For the text-containing cell, return its midpoint in (x, y) coordinate format. 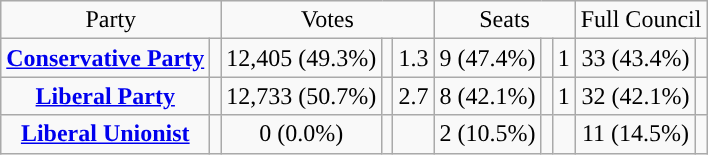
Votes (328, 20)
Liberal Party (106, 96)
32 (42.1%) (636, 96)
2 (10.5%) (488, 134)
9 (47.4%) (488, 58)
12,733 (50.7%) (302, 96)
11 (14.5%) (636, 134)
Liberal Unionist (106, 134)
8 (42.1%) (488, 96)
1.3 (414, 58)
Conservative Party (106, 58)
33 (43.4%) (636, 58)
0 (0.0%) (302, 134)
12,405 (49.3%) (302, 58)
2.7 (414, 96)
Seats (504, 20)
Party (111, 20)
Full Council (641, 20)
